Output the [x, y] coordinate of the center of the cell containing the given text.  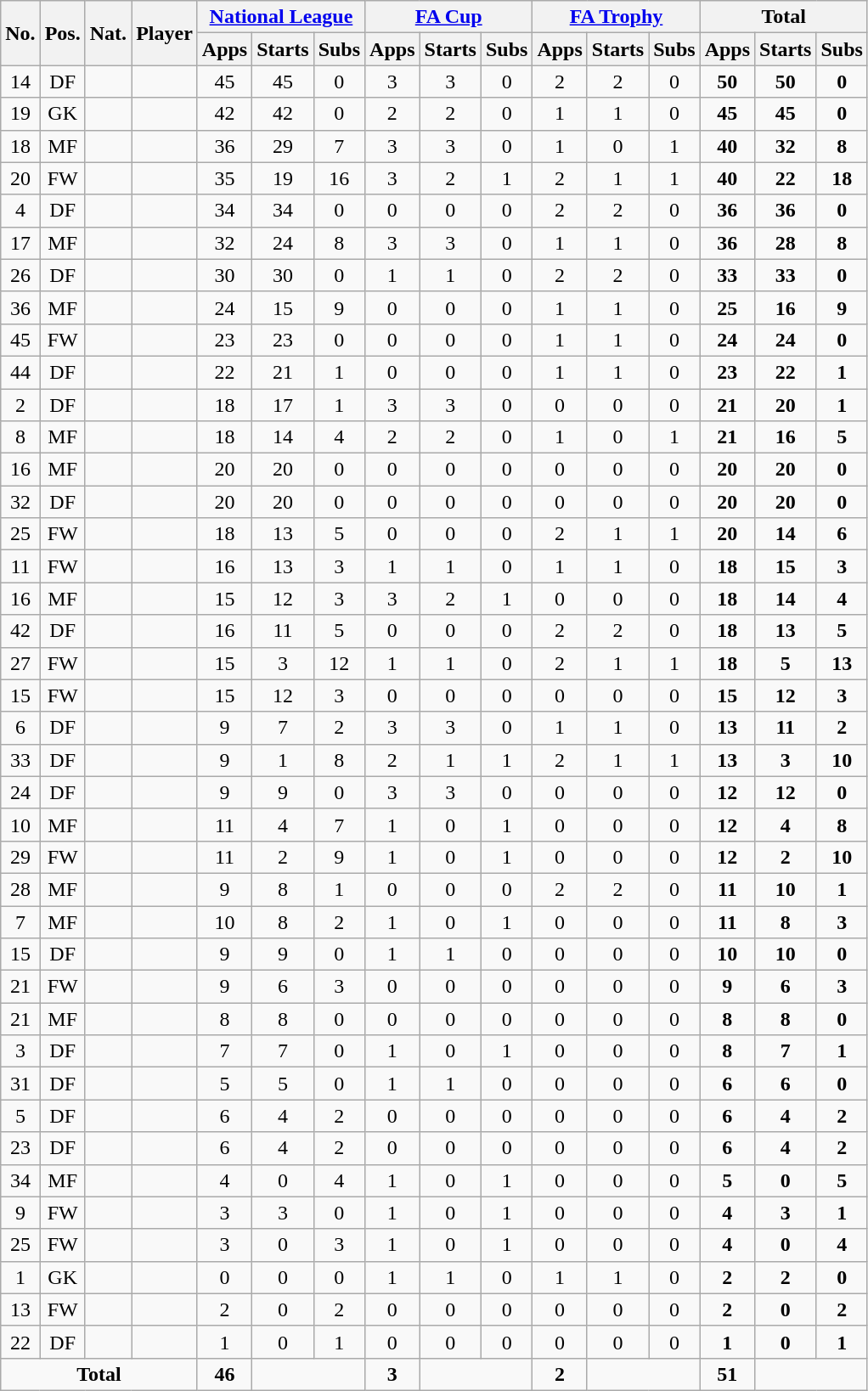
Player [165, 33]
Nat. [108, 33]
National League [280, 17]
No. [20, 33]
46 [224, 1374]
51 [727, 1374]
27 [20, 663]
31 [20, 1084]
35 [224, 178]
Pos. [63, 33]
FA Cup [448, 17]
26 [20, 275]
FA Trophy [617, 17]
44 [20, 372]
